Determine the [x, y] coordinate at the center of the cell enclosing the given text.  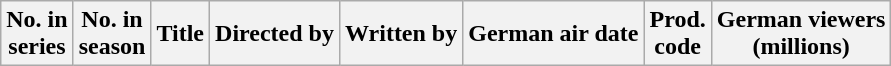
Written by [400, 34]
No. inseries [37, 34]
Directed by [275, 34]
No. inseason [112, 34]
German air date [554, 34]
Title [180, 34]
Prod.code [678, 34]
German viewers(millions) [801, 34]
